Search for the cell housing the specified text and yield its [x, y] center coordinate. 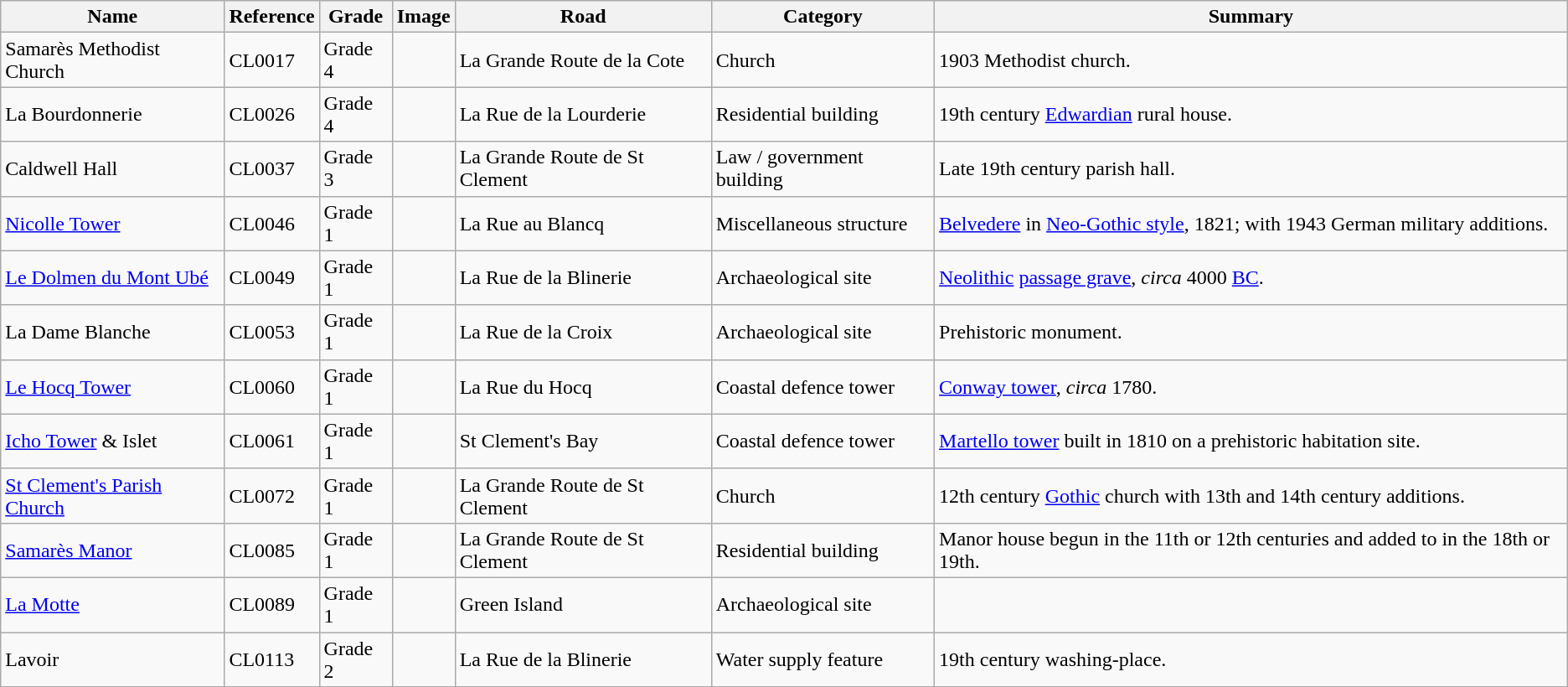
Conway tower, circa 1780. [1251, 387]
La Grande Route de la Cote [583, 60]
Samarès Manor [112, 550]
CL0026 [271, 114]
Manor house begun in the 11th or 12th centuries and added to in the 18th or 19th. [1251, 550]
Image [424, 17]
Prehistoric monument. [1251, 332]
Samarès Methodist Church [112, 60]
CL0072 [271, 496]
La Bourdonnerie [112, 114]
CL0089 [271, 605]
CL0113 [271, 659]
CL0049 [271, 278]
Water supply feature [823, 659]
12th century Gothic church with 13th and 14th century additions. [1251, 496]
Grade [355, 17]
St Clement's Parish Church [112, 496]
La Dame Blanche [112, 332]
Grade 2 [355, 659]
Icho Tower & Islet [112, 441]
CL0037 [271, 169]
CL0046 [271, 223]
Le Dolmen du Mont Ubé [112, 278]
Summary [1251, 17]
CL0060 [271, 387]
Miscellaneous structure [823, 223]
19th century Edwardian rural house. [1251, 114]
Law / government building [823, 169]
La Rue de la Lourderie [583, 114]
Lavoir [112, 659]
1903 Methodist church. [1251, 60]
Nicolle Tower [112, 223]
Name [112, 17]
19th century washing-place. [1251, 659]
La Rue de la Croix [583, 332]
Le Hocq Tower [112, 387]
Caldwell Hall [112, 169]
La Motte [112, 605]
Reference [271, 17]
La Rue au Blancq [583, 223]
Grade 3 [355, 169]
CL0085 [271, 550]
CL0061 [271, 441]
Green Island [583, 605]
Belvedere in Neo-Gothic style, 1821; with 1943 German military additions. [1251, 223]
La Rue du Hocq [583, 387]
Martello tower built in 1810 on a prehistoric habitation site. [1251, 441]
CL0017 [271, 60]
Neolithic passage grave, circa 4000 BC. [1251, 278]
St Clement's Bay [583, 441]
CL0053 [271, 332]
Late 19th century parish hall. [1251, 169]
Category [823, 17]
Road [583, 17]
